Locate the cell with the specified text and output its (X, Y) center coordinate. 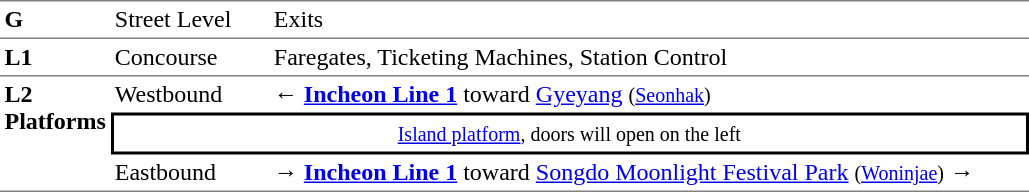
Westbound (190, 94)
L2Platforms (55, 134)
← Incheon Line 1 toward Gyeyang (Seonhak) (648, 94)
Exits (648, 20)
→ Incheon Line 1 toward Songdo Moonlight Festival Park (Woninjae) → (648, 173)
L1 (55, 57)
G (55, 20)
Island platform, doors will open on the left (569, 133)
Street Level (190, 20)
Concourse (190, 57)
Faregates, Ticketing Machines, Station Control (648, 57)
Eastbound (190, 173)
